Return the [x, y] coordinate for the center point of the cell that contains the specified text.  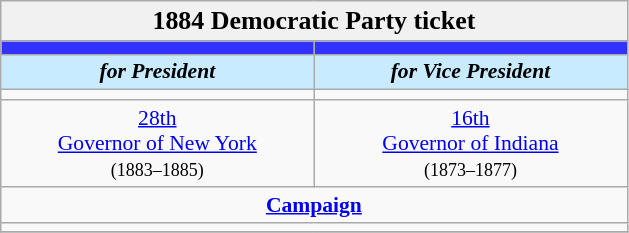
for Vice President [470, 72]
for President [158, 72]
1884 Democratic Party ticket [314, 21]
16thGovernor of Indiana(1873–1877) [470, 144]
28thGovernor of New York(1883–1885) [158, 144]
Campaign [314, 205]
